Search for the cell housing the specified text and yield its [x, y] center coordinate. 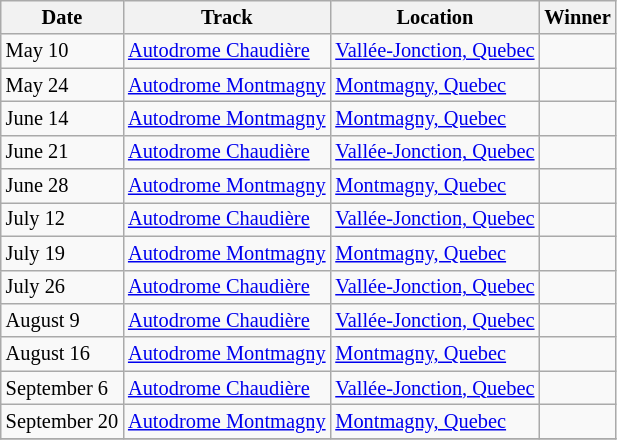
Date [62, 17]
June 21 [62, 152]
August 9 [62, 320]
June 28 [62, 186]
July 26 [62, 287]
June 14 [62, 118]
July 19 [62, 253]
May 24 [62, 85]
Winner [577, 17]
September 6 [62, 388]
Track [226, 17]
September 20 [62, 421]
August 16 [62, 354]
Location [434, 17]
July 12 [62, 219]
May 10 [62, 51]
